Provide the (X, Y) coordinate of the cell's center where the given text is located.  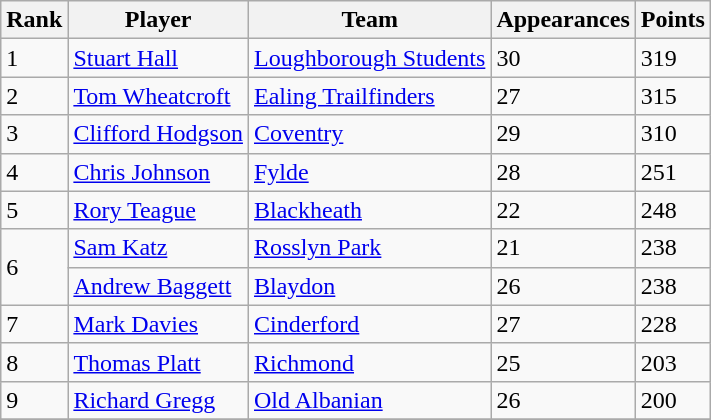
Rank (34, 20)
Stuart Hall (158, 58)
Blaydon (369, 286)
2 (34, 96)
Andrew Baggett (158, 286)
Rosslyn Park (369, 248)
Old Albanian (369, 400)
21 (563, 248)
25 (563, 362)
1 (34, 58)
22 (563, 210)
319 (672, 58)
Mark Davies (158, 324)
29 (563, 134)
251 (672, 172)
Ealing Trailfinders (369, 96)
228 (672, 324)
3 (34, 134)
5 (34, 210)
Fylde (369, 172)
6 (34, 267)
Player (158, 20)
Sam Katz (158, 248)
4 (34, 172)
Chris Johnson (158, 172)
315 (672, 96)
Cinderford (369, 324)
248 (672, 210)
28 (563, 172)
Loughborough Students (369, 58)
Rory Teague (158, 210)
Coventry (369, 134)
Tom Wheatcroft (158, 96)
Team (369, 20)
200 (672, 400)
Points (672, 20)
Clifford Hodgson (158, 134)
Blackheath (369, 210)
Appearances (563, 20)
8 (34, 362)
7 (34, 324)
Richard Gregg (158, 400)
9 (34, 400)
203 (672, 362)
Thomas Platt (158, 362)
30 (563, 58)
310 (672, 134)
Richmond (369, 362)
